Find where the given text appears and provide that cell's center as [X, Y] coordinate. 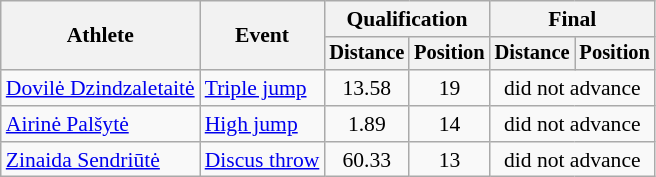
High jump [262, 124]
Athlete [100, 36]
1.89 [366, 124]
13.58 [366, 88]
Final [572, 19]
19 [449, 88]
Triple jump [262, 88]
Airinė Palšytė [100, 124]
Event [262, 36]
Qualification [406, 19]
14 [449, 124]
Dovilė Dzindzaletaitė [100, 88]
